For the text-containing cell, return its midpoint in (x, y) coordinate format. 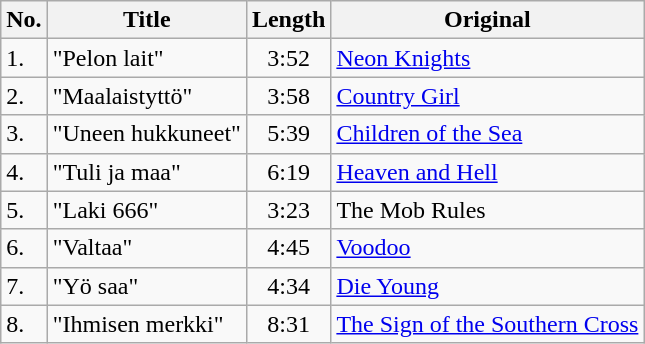
"Maalaistyttö" (146, 96)
3:23 (288, 210)
7. (24, 286)
Original (488, 20)
3. (24, 134)
Length (288, 20)
6:19 (288, 172)
Die Young (488, 286)
"Uneen hukkuneet" (146, 134)
The Sign of the Southern Cross (488, 324)
8. (24, 324)
5. (24, 210)
2. (24, 96)
1. (24, 58)
"Laki 666" (146, 210)
6. (24, 248)
Neon Knights (488, 58)
"Valtaa" (146, 248)
4. (24, 172)
Voodoo (488, 248)
3:58 (288, 96)
"Ihmisen merkki" (146, 324)
4:34 (288, 286)
"Pelon lait" (146, 58)
8:31 (288, 324)
5:39 (288, 134)
"Tuli ja maa" (146, 172)
The Mob Rules (488, 210)
3:52 (288, 58)
"Yö saa" (146, 286)
4:45 (288, 248)
No. (24, 20)
Title (146, 20)
Country Girl (488, 96)
Children of the Sea (488, 134)
Heaven and Hell (488, 172)
